From the cell containing the given text, extract its center point as (X, Y) coordinate. 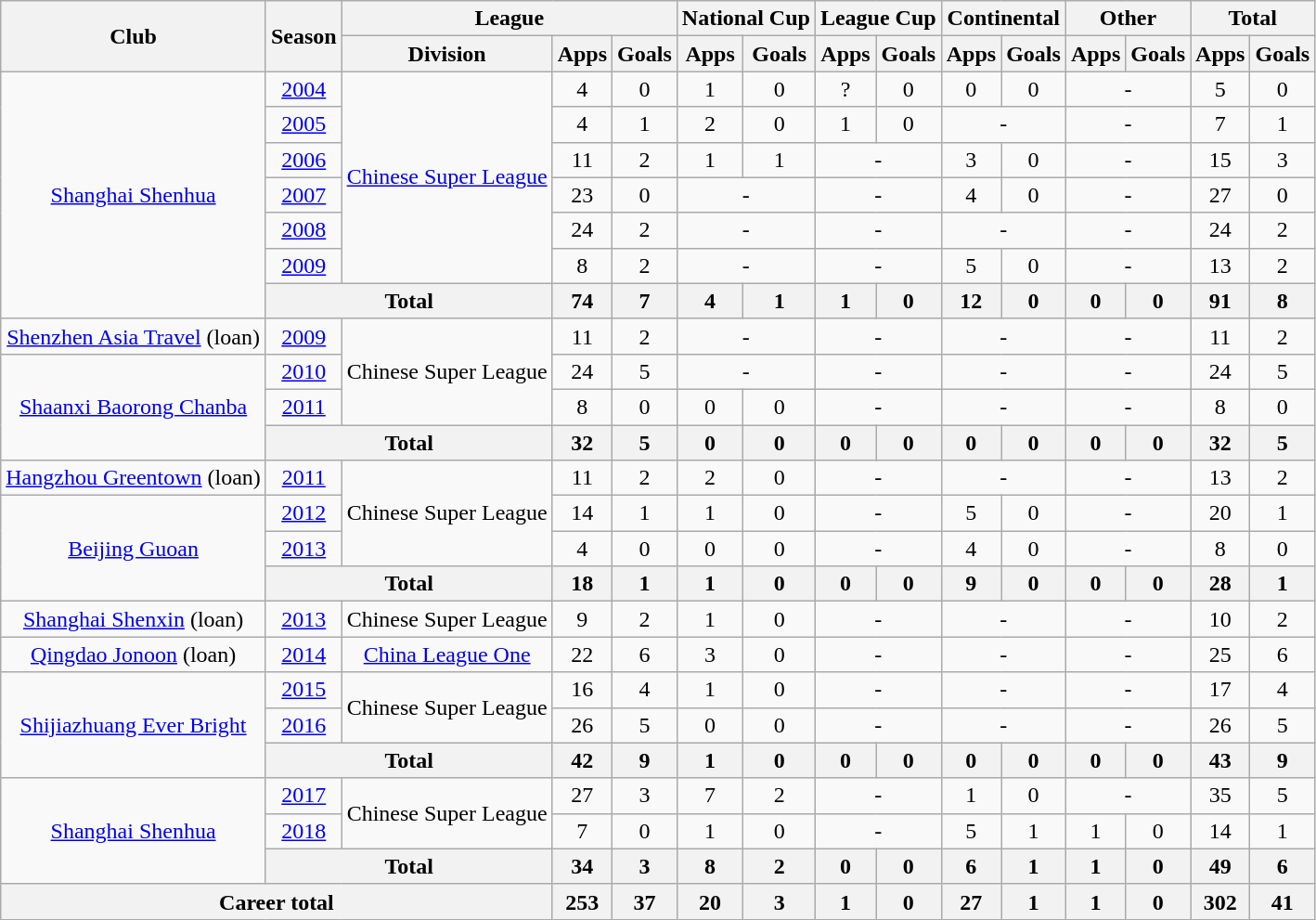
Career total (277, 901)
Division (447, 54)
Continental (1003, 19)
Shenzhen Asia Travel (loan) (134, 336)
2015 (303, 690)
China League One (447, 654)
2014 (303, 654)
15 (1220, 160)
2018 (303, 831)
17 (1220, 690)
49 (1220, 866)
12 (971, 301)
10 (1220, 619)
2007 (303, 195)
42 (582, 760)
18 (582, 584)
Beijing Guoan (134, 549)
22 (582, 654)
37 (645, 901)
Shijiazhuang Ever Bright (134, 725)
National Cup (746, 19)
Other (1128, 19)
2010 (303, 371)
Shanghai Shenxin (loan) (134, 619)
74 (582, 301)
2005 (303, 124)
34 (582, 866)
2016 (303, 725)
2006 (303, 160)
2008 (303, 230)
? (845, 89)
43 (1220, 760)
Qingdao Jonoon (loan) (134, 654)
Shaanxi Baorong Chanba (134, 407)
2004 (303, 89)
League (509, 19)
Club (134, 36)
28 (1220, 584)
Season (303, 36)
91 (1220, 301)
2017 (303, 796)
253 (582, 901)
League Cup (878, 19)
25 (1220, 654)
302 (1220, 901)
41 (1283, 901)
35 (1220, 796)
2012 (303, 513)
Hangzhou Greentown (loan) (134, 478)
23 (582, 195)
16 (582, 690)
